From the cell containing the given text, extract its center point as (x, y) coordinate. 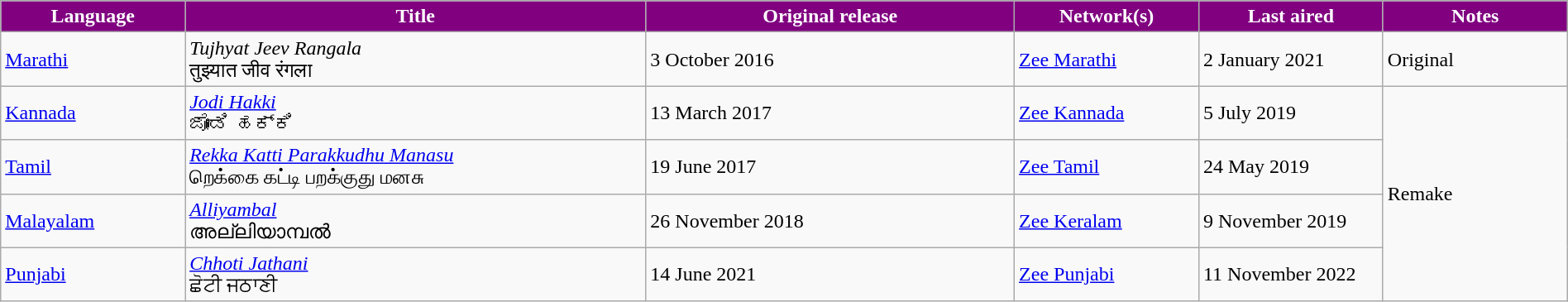
Notes (1475, 17)
5 July 2019 (1290, 113)
Language (93, 17)
3 October 2016 (830, 60)
Zee Keralam (1107, 220)
Malayalam (93, 220)
Zee Tamil (1107, 167)
19 June 2017 (830, 167)
Original (1475, 60)
9 November 2019 (1290, 220)
13 March 2017 (830, 113)
Zee Marathi (1107, 60)
Punjabi (93, 275)
Rekka Katti Parakkudhu Manasu றெக்கை கட்டி பறக்குது மனசு (415, 167)
Remake (1475, 194)
14 June 2021 (830, 275)
Alliyambal അല്ലിയാമ്പൽ (415, 220)
24 May 2019 (1290, 167)
Title (415, 17)
Zee Punjabi (1107, 275)
Marathi (93, 60)
Tujhyat Jeev Rangala तुझ्यात जीव रंगला (415, 60)
Tamil (93, 167)
Original release (830, 17)
Last aired (1290, 17)
Network(s) (1107, 17)
2 January 2021 (1290, 60)
Zee Kannada (1107, 113)
26 November 2018 (830, 220)
11 November 2022 (1290, 275)
Chhoti Jathani ਛੋਟੀ ਜਠਾਣੀ (415, 275)
Jodi Hakki ಜೋಡಿ ಹಕ್ಕಿ (415, 113)
Kannada (93, 113)
